Return (x, y) of the center of cell containing provided text 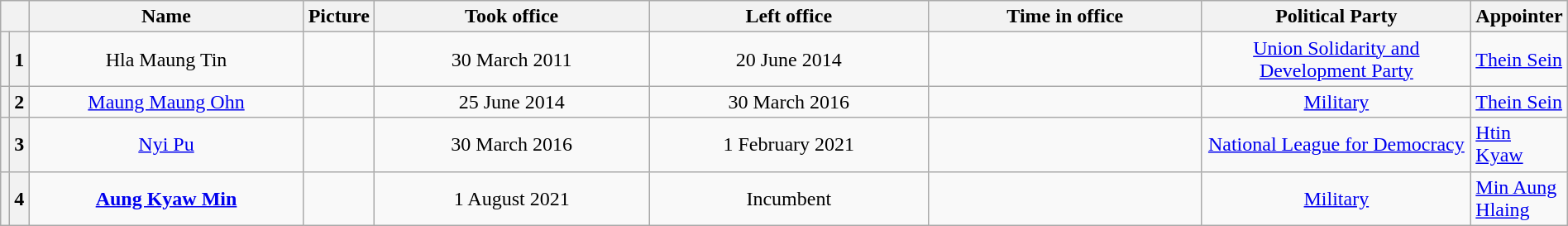
Htin Kyaw (1519, 144)
Name (166, 17)
Political Party (1336, 17)
Min Aung Hlaing (1519, 199)
20 June 2014 (789, 60)
National League for Democracy (1336, 144)
Appointer (1519, 17)
Union Solidarity and Development Party (1336, 60)
4 (20, 199)
3 (20, 144)
1 (20, 60)
Time in office (1065, 17)
1 August 2021 (511, 199)
Nyi Pu (166, 144)
Took office (511, 17)
Aung Kyaw Min (166, 199)
30 March 2011 (511, 60)
Picture (339, 17)
2 (20, 102)
Incumbent (789, 199)
Hla Maung Tin (166, 60)
Maung Maung Ohn (166, 102)
1 February 2021 (789, 144)
Left office (789, 17)
25 June 2014 (511, 102)
